Locate the cell with the specified text and output its (x, y) center coordinate. 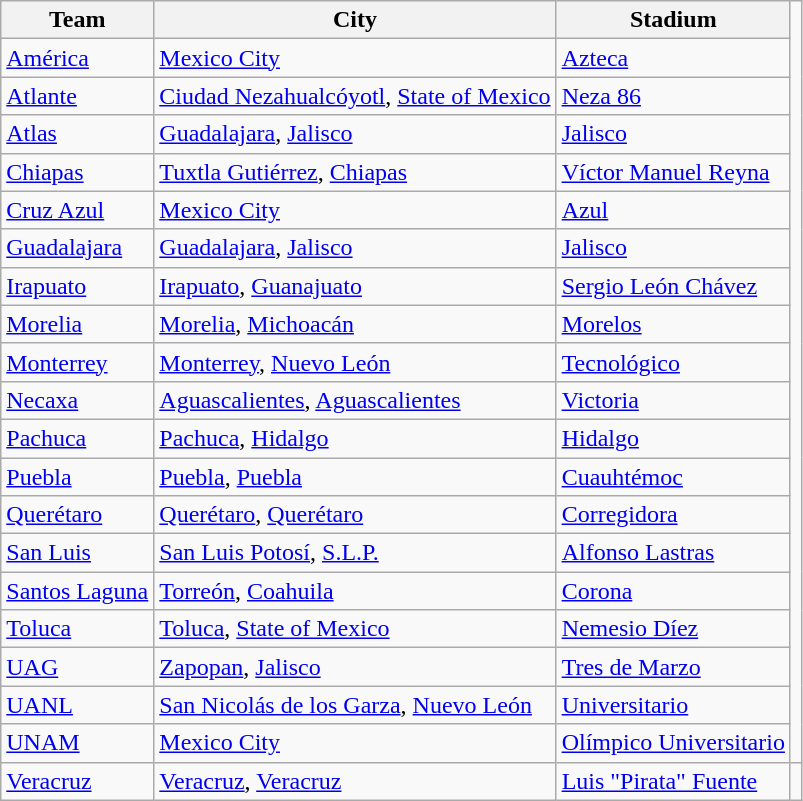
Ciudad Nezahualcóyotl, State of Mexico (355, 96)
Hidalgo (673, 438)
Cruz Azul (78, 210)
Luis "Pirata" Fuente (673, 781)
Monterrey (78, 362)
Tuxtla Gutiérrez, Chiapas (355, 172)
Azul (673, 210)
Víctor Manuel Reyna (673, 172)
Torreón, Coahuila (355, 591)
Irapuato, Guanajuato (355, 286)
Zapopan, Jalisco (355, 667)
Victoria (673, 400)
Morelia, Michoacán (355, 324)
Neza 86 (673, 96)
Morelia (78, 324)
Cuauhtémoc (673, 477)
UANL (78, 705)
San Luis Potosí, S.L.P. (355, 553)
Corona (673, 591)
Morelos (673, 324)
Aguascalientes, Aguascalientes (355, 400)
Azteca (673, 58)
Chiapas (78, 172)
UAG (78, 667)
Toluca, State of Mexico (355, 629)
Puebla (78, 477)
Guadalajara (78, 248)
Atlas (78, 134)
Pachuca (78, 438)
América (78, 58)
Irapuato (78, 286)
Toluca (78, 629)
Alfonso Lastras (673, 553)
UNAM (78, 743)
Tres de Marzo (673, 667)
Universitario (673, 705)
San Luis (78, 553)
Atlante (78, 96)
Monterrey, Nuevo León (355, 362)
Necaxa (78, 400)
Veracruz, Veracruz (355, 781)
Tecnológico (673, 362)
Nemesio Díez (673, 629)
Querétaro (78, 515)
San Nicolás de los Garza, Nuevo León (355, 705)
Corregidora (673, 515)
Puebla, Puebla (355, 477)
Querétaro, Querétaro (355, 515)
Sergio León Chávez (673, 286)
Olímpico Universitario (673, 743)
Santos Laguna (78, 591)
City (355, 20)
Pachuca, Hidalgo (355, 438)
Team (78, 20)
Stadium (673, 20)
Veracruz (78, 781)
